Return the [X, Y] coordinate for the center point of the cell that contains the specified text.  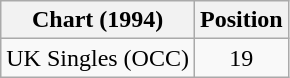
19 [241, 58]
Position [241, 20]
Chart (1994) [98, 20]
UK Singles (OCC) [98, 58]
